Identify which cell holds the provided text, then report its [X, Y] central coordinate. 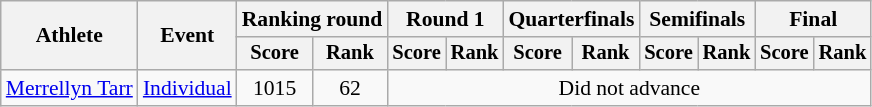
Did not advance [629, 88]
Athlete [70, 36]
Semifinals [697, 19]
Round 1 [445, 19]
Quarterfinals [571, 19]
Event [188, 36]
Ranking round [312, 19]
Final [813, 19]
Merrellyn Tarr [70, 88]
62 [350, 88]
Individual [188, 88]
1015 [275, 88]
